From the cell containing the given text, extract its center point as [X, Y] coordinate. 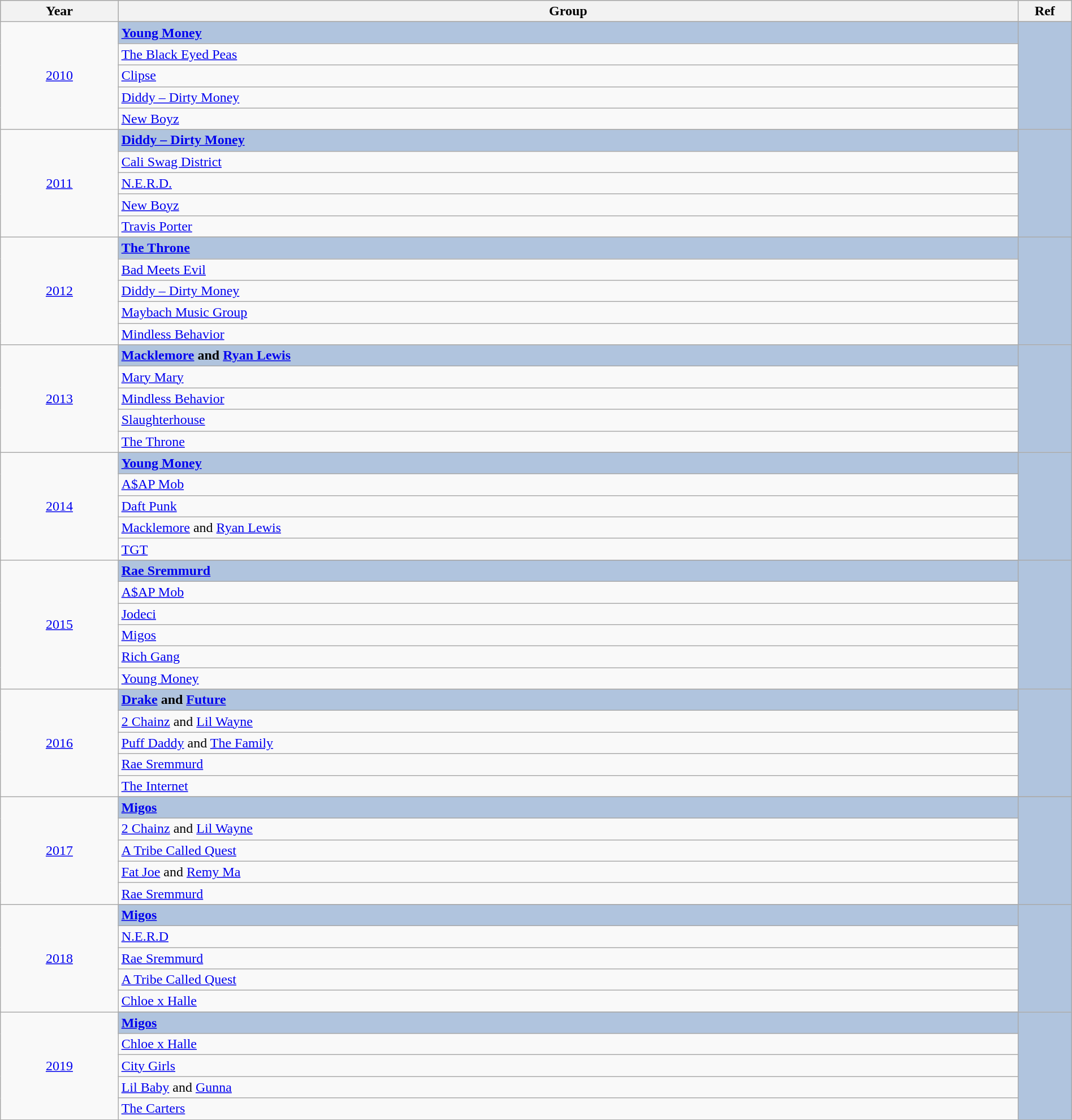
2019 [59, 1066]
Maybach Music Group [568, 313]
2014 [59, 506]
Daft Punk [568, 506]
Mary Mary [568, 377]
2017 [59, 850]
City Girls [568, 1066]
2018 [59, 958]
Travis Porter [568, 226]
N.E.R.D. [568, 183]
Puff Daddy and The Family [568, 743]
2012 [59, 291]
Rich Gang [568, 657]
Drake and Future [568, 700]
Jodeci [568, 613]
Group [568, 11]
N.E.R.D [568, 936]
The Internet [568, 786]
Fat Joe and Remy Ma [568, 872]
2015 [59, 624]
Ref [1045, 11]
The Black Eyed Peas [568, 54]
Slaughterhouse [568, 420]
Lil Baby and Gunna [568, 1087]
Cali Swag District [568, 162]
The Carters [568, 1109]
2010 [59, 76]
Bad Meets Evil [568, 270]
2013 [59, 399]
Year [59, 11]
2011 [59, 183]
TGT [568, 549]
2016 [59, 743]
Clipse [568, 76]
